Capture the cell that displays the provided text and extract its (x, y) central coordinate. 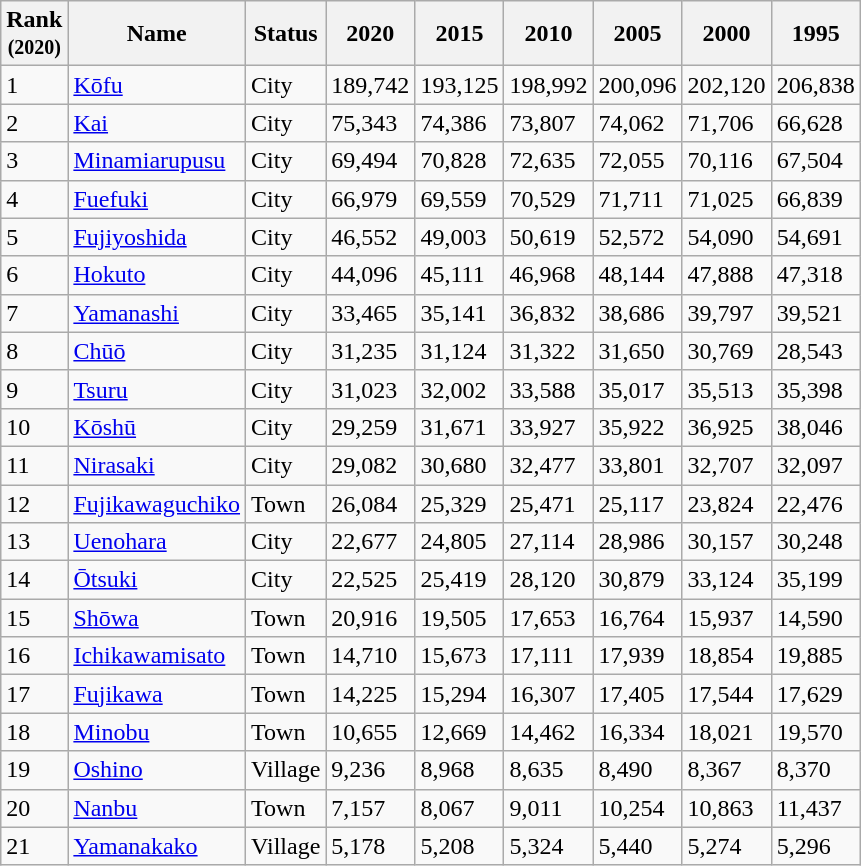
35,513 (726, 389)
31,322 (548, 351)
38,046 (816, 427)
202,120 (726, 85)
25,117 (638, 503)
71,706 (726, 123)
8,635 (548, 770)
71,025 (726, 199)
16,764 (638, 618)
20,916 (370, 618)
17,405 (638, 694)
Yamanakako (157, 846)
Chūō (157, 351)
72,635 (548, 161)
8,968 (460, 770)
2020 (370, 34)
15,673 (460, 656)
29,259 (370, 427)
67,504 (816, 161)
2005 (638, 34)
5,324 (548, 846)
30,769 (726, 351)
29,082 (370, 465)
206,838 (816, 85)
26,084 (370, 503)
19,570 (816, 732)
198,992 (548, 85)
74,386 (460, 123)
31,235 (370, 351)
7,157 (370, 808)
66,628 (816, 123)
28,120 (548, 580)
22,476 (816, 503)
21 (34, 846)
25,419 (460, 580)
14,462 (548, 732)
Tsuru (157, 389)
Nirasaki (157, 465)
32,477 (548, 465)
5 (34, 237)
18,854 (726, 656)
30,680 (460, 465)
4 (34, 199)
23,824 (726, 503)
10 (34, 427)
Fujiyoshida (157, 237)
11,437 (816, 808)
33,927 (548, 427)
2010 (548, 34)
16,334 (638, 732)
46,968 (548, 275)
28,986 (638, 542)
Yamanashi (157, 313)
30,879 (638, 580)
70,828 (460, 161)
72,055 (638, 161)
35,141 (460, 313)
3 (34, 161)
24,805 (460, 542)
17,939 (638, 656)
22,525 (370, 580)
38,686 (638, 313)
Kōshū (157, 427)
200,096 (638, 85)
Kai (157, 123)
46,552 (370, 237)
22,677 (370, 542)
17,653 (548, 618)
13 (34, 542)
45,111 (460, 275)
15 (34, 618)
19,505 (460, 618)
8,067 (460, 808)
8,367 (726, 770)
35,199 (816, 580)
Fujikawa (157, 694)
8,370 (816, 770)
Uenohara (157, 542)
1 (34, 85)
2000 (726, 34)
9,011 (548, 808)
10,655 (370, 732)
19,885 (816, 656)
Shōwa (157, 618)
30,157 (726, 542)
15,294 (460, 694)
31,124 (460, 351)
Ichikawamisato (157, 656)
35,017 (638, 389)
69,559 (460, 199)
7 (34, 313)
73,807 (548, 123)
8 (34, 351)
1995 (816, 34)
17 (34, 694)
50,619 (548, 237)
Name (157, 34)
16,307 (548, 694)
47,318 (816, 275)
Minobu (157, 732)
5,440 (638, 846)
25,329 (460, 503)
11 (34, 465)
32,707 (726, 465)
14,225 (370, 694)
33,465 (370, 313)
193,125 (460, 85)
10,863 (726, 808)
31,671 (460, 427)
54,090 (726, 237)
18 (34, 732)
16 (34, 656)
27,114 (548, 542)
32,002 (460, 389)
36,832 (548, 313)
8,490 (638, 770)
Fujikawaguchiko (157, 503)
Kōfu (157, 85)
9,236 (370, 770)
5,208 (460, 846)
5,296 (816, 846)
75,343 (370, 123)
31,023 (370, 389)
19 (34, 770)
20 (34, 808)
71,711 (638, 199)
Minamiarupusu (157, 161)
15,937 (726, 618)
70,116 (726, 161)
14,590 (816, 618)
5,274 (726, 846)
47,888 (726, 275)
33,588 (548, 389)
69,494 (370, 161)
52,572 (638, 237)
Nanbu (157, 808)
Rank(2020) (34, 34)
10,254 (638, 808)
48,144 (638, 275)
17,629 (816, 694)
12 (34, 503)
9 (34, 389)
28,543 (816, 351)
35,922 (638, 427)
39,521 (816, 313)
66,979 (370, 199)
70,529 (548, 199)
33,124 (726, 580)
39,797 (726, 313)
Oshino (157, 770)
17,111 (548, 656)
33,801 (638, 465)
49,003 (460, 237)
Status (286, 34)
25,471 (548, 503)
30,248 (816, 542)
54,691 (816, 237)
74,062 (638, 123)
14 (34, 580)
5,178 (370, 846)
Fuefuki (157, 199)
32,097 (816, 465)
Ōtsuki (157, 580)
44,096 (370, 275)
2015 (460, 34)
31,650 (638, 351)
189,742 (370, 85)
14,710 (370, 656)
Hokuto (157, 275)
6 (34, 275)
66,839 (816, 199)
36,925 (726, 427)
12,669 (460, 732)
18,021 (726, 732)
17,544 (726, 694)
35,398 (816, 389)
2 (34, 123)
